Provide the (X, Y) coordinate of the cell's center where the given text is located.  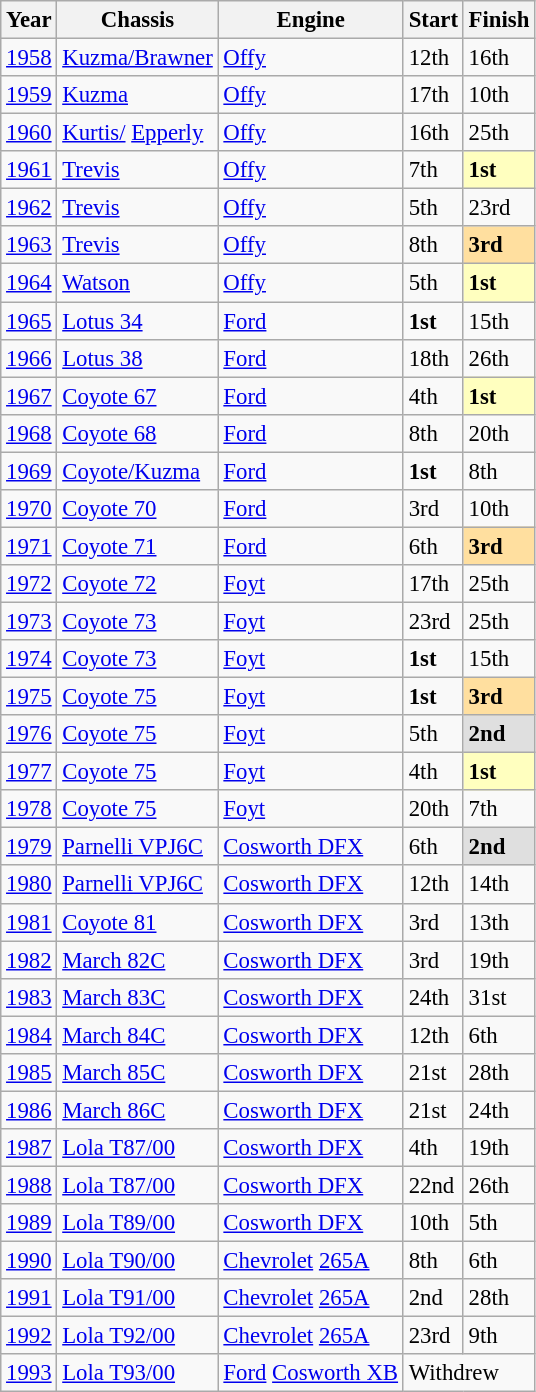
Coyote 71 (138, 546)
Lola T93/00 (138, 1373)
1974 (29, 659)
1967 (29, 396)
Ford Cosworth XB (310, 1373)
Kuzma (138, 95)
1980 (29, 885)
Lola T92/00 (138, 1336)
Coyote/Kuzma (138, 471)
1958 (29, 58)
March 82C (138, 960)
1960 (29, 133)
1978 (29, 809)
Kuzma/Brawner (138, 58)
1979 (29, 847)
Lotus 34 (138, 321)
Lola T89/00 (138, 1223)
1975 (29, 697)
1976 (29, 734)
Lola T90/00 (138, 1261)
1984 (29, 1035)
1968 (29, 433)
1985 (29, 1073)
March 84C (138, 1035)
Engine (310, 20)
1961 (29, 170)
Watson (138, 283)
Coyote 68 (138, 433)
Lola T91/00 (138, 1298)
Chassis (138, 20)
1964 (29, 283)
1991 (29, 1298)
1969 (29, 471)
1981 (29, 922)
1971 (29, 546)
1965 (29, 321)
1972 (29, 584)
March 86C (138, 1110)
1977 (29, 772)
1973 (29, 621)
1986 (29, 1110)
1966 (29, 358)
1987 (29, 1148)
1992 (29, 1336)
1970 (29, 509)
Coyote 70 (138, 509)
1990 (29, 1261)
18th (433, 358)
1993 (29, 1373)
Kurtis/ Epperly (138, 133)
14th (498, 885)
Start (433, 20)
22nd (433, 1185)
13th (498, 922)
1988 (29, 1185)
Finish (498, 20)
March 83C (138, 997)
9th (498, 1336)
Year (29, 20)
Coyote 67 (138, 396)
Coyote 81 (138, 922)
1962 (29, 208)
1963 (29, 245)
Lotus 38 (138, 358)
31st (498, 997)
March 85C (138, 1073)
1982 (29, 960)
Withdrew (468, 1373)
Coyote 72 (138, 584)
1959 (29, 95)
1989 (29, 1223)
1983 (29, 997)
